Return (x, y) of the center of cell containing provided text 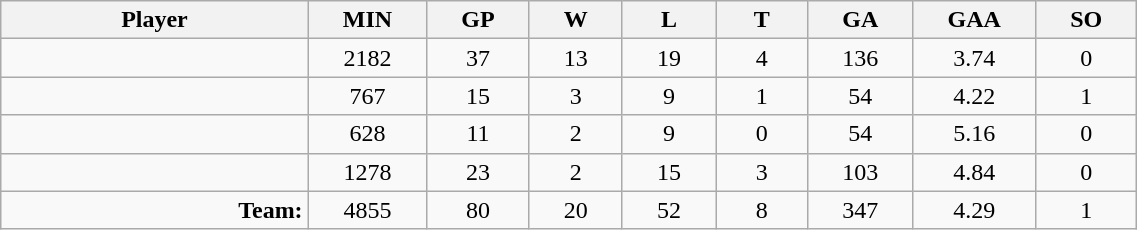
4.84 (974, 172)
T (762, 20)
W (576, 20)
L (668, 20)
Player (154, 20)
628 (368, 134)
19 (668, 58)
136 (860, 58)
4.29 (974, 210)
4 (762, 58)
2182 (368, 58)
4855 (368, 210)
GP (478, 20)
GA (860, 20)
103 (860, 172)
23 (478, 172)
347 (860, 210)
3.74 (974, 58)
GAA (974, 20)
MIN (368, 20)
80 (478, 210)
SO (1086, 20)
4.22 (974, 96)
20 (576, 210)
52 (668, 210)
1278 (368, 172)
Team: (154, 210)
13 (576, 58)
11 (478, 134)
5.16 (974, 134)
8 (762, 210)
37 (478, 58)
767 (368, 96)
